Return [x, y] of the center of cell containing provided text 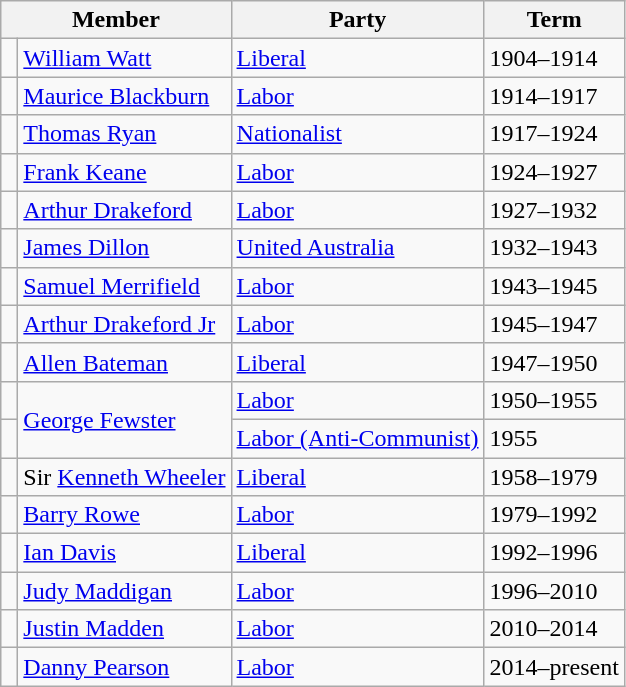
Thomas Ryan [124, 134]
Frank Keane [124, 172]
Danny Pearson [124, 667]
James Dillon [124, 248]
1927–1932 [554, 210]
Party [358, 20]
Nationalist [358, 134]
2014–present [554, 667]
1950–1955 [554, 400]
1932–1943 [554, 248]
George Fewster [124, 419]
Allen Bateman [124, 362]
1947–1950 [554, 362]
1955 [554, 438]
1943–1945 [554, 286]
1914–1917 [554, 96]
Barry Rowe [124, 515]
1904–1914 [554, 58]
1992–1996 [554, 553]
Justin Madden [124, 629]
1979–1992 [554, 515]
Ian Davis [124, 553]
Member [116, 20]
United Australia [358, 248]
Arthur Drakeford [124, 210]
1924–1927 [554, 172]
1958–1979 [554, 477]
Judy Maddigan [124, 591]
Maurice Blackburn [124, 96]
Sir Kenneth Wheeler [124, 477]
Arthur Drakeford Jr [124, 324]
Labor (Anti-Communist) [358, 438]
Samuel Merrifield [124, 286]
William Watt [124, 58]
2010–2014 [554, 629]
Term [554, 20]
1996–2010 [554, 591]
1945–1947 [554, 324]
1917–1924 [554, 134]
